For the text-containing cell, return its midpoint in (x, y) coordinate format. 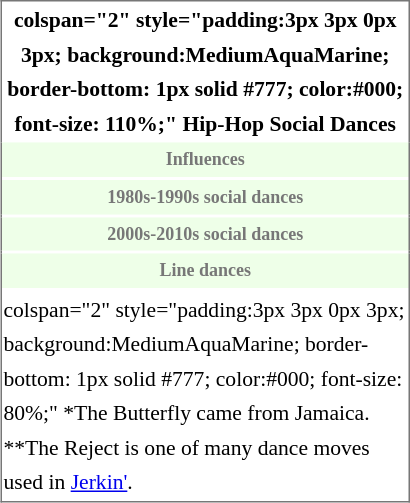
Influences (205, 160)
1980s-1990s social dances (205, 197)
2000s-2010s social dances (205, 234)
Line dances (205, 271)
